Pinpoint the cell where the given text exists, returning its [X, Y] midpoint coordinate. 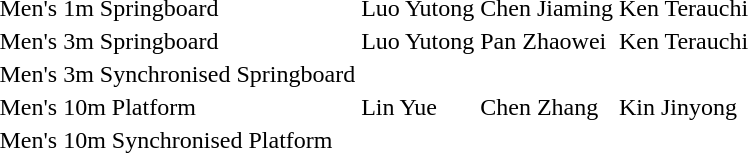
Pan Zhaowei [547, 41]
Chen Zhang [547, 107]
Lin Yue [418, 107]
Luo Yutong [418, 41]
